Pinpoint the cell where the given text exists, returning its [x, y] midpoint coordinate. 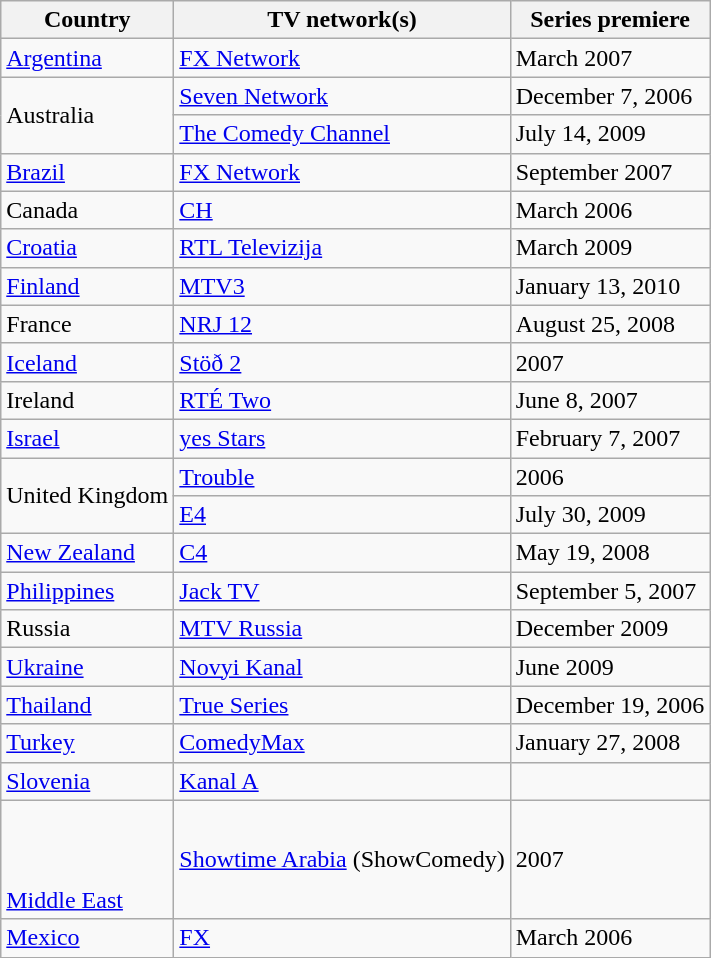
Thailand [88, 705]
Russia [88, 629]
Jack TV [342, 591]
Finland [88, 286]
RTL Televizija [342, 248]
Trouble [342, 477]
Australia [88, 115]
March 2007 [610, 58]
Middle East [88, 860]
FX [342, 938]
Croatia [88, 248]
RTÉ Two [342, 400]
C4 [342, 553]
Turkey [88, 743]
September 5, 2007 [610, 591]
Ireland [88, 400]
Argentina [88, 58]
MTV3 [342, 286]
Philippines [88, 591]
Mexico [88, 938]
New Zealand [88, 553]
E4 [342, 515]
United Kingdom [88, 496]
2006 [610, 477]
MTV Russia [342, 629]
Israel [88, 438]
December 7, 2006 [610, 96]
June 8, 2007 [610, 400]
Slovenia [88, 781]
February 7, 2007 [610, 438]
Seven Network [342, 96]
September 2007 [610, 172]
January 13, 2010 [610, 286]
May 19, 2008 [610, 553]
January 27, 2008 [610, 743]
Country [88, 20]
March 2009 [610, 248]
Brazil [88, 172]
Stöð 2 [342, 362]
Series premiere [610, 20]
Kanal A [342, 781]
NRJ 12 [342, 324]
July 30, 2009 [610, 515]
July 14, 2009 [610, 134]
TV network(s) [342, 20]
France [88, 324]
December 2009 [610, 629]
Novyi Kanal [342, 667]
June 2009 [610, 667]
Showtime Arabia (ShowComedy) [342, 860]
The Comedy Channel [342, 134]
Canada [88, 210]
ComedyMax [342, 743]
CH [342, 210]
Iceland [88, 362]
True Series [342, 705]
December 19, 2006 [610, 705]
Ukraine [88, 667]
August 25, 2008 [610, 324]
yes Stars [342, 438]
